Return the [X, Y] coordinate for the center point of the cell that contains the specified text.  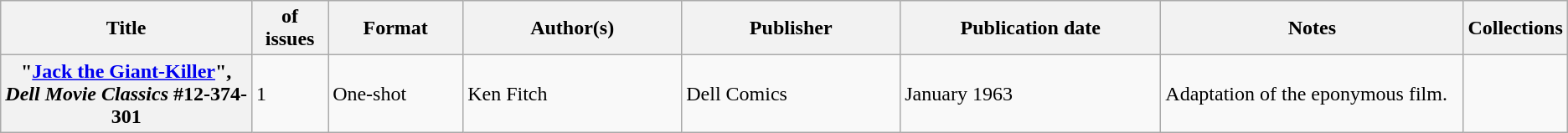
Adaptation of the eponymous film. [1312, 94]
Publication date [1030, 28]
Title [126, 28]
Collections [1515, 28]
Author(s) [573, 28]
Dell Comics [791, 94]
1 [290, 94]
Notes [1312, 28]
One-shot [395, 94]
"Jack the Giant-Killer", Dell Movie Classics #12-374-301 [126, 94]
January 1963 [1030, 94]
Format [395, 28]
Ken Fitch [573, 94]
of issues [290, 28]
Publisher [791, 28]
